Determine the [x, y] coordinate at the center of the cell enclosing the given text.  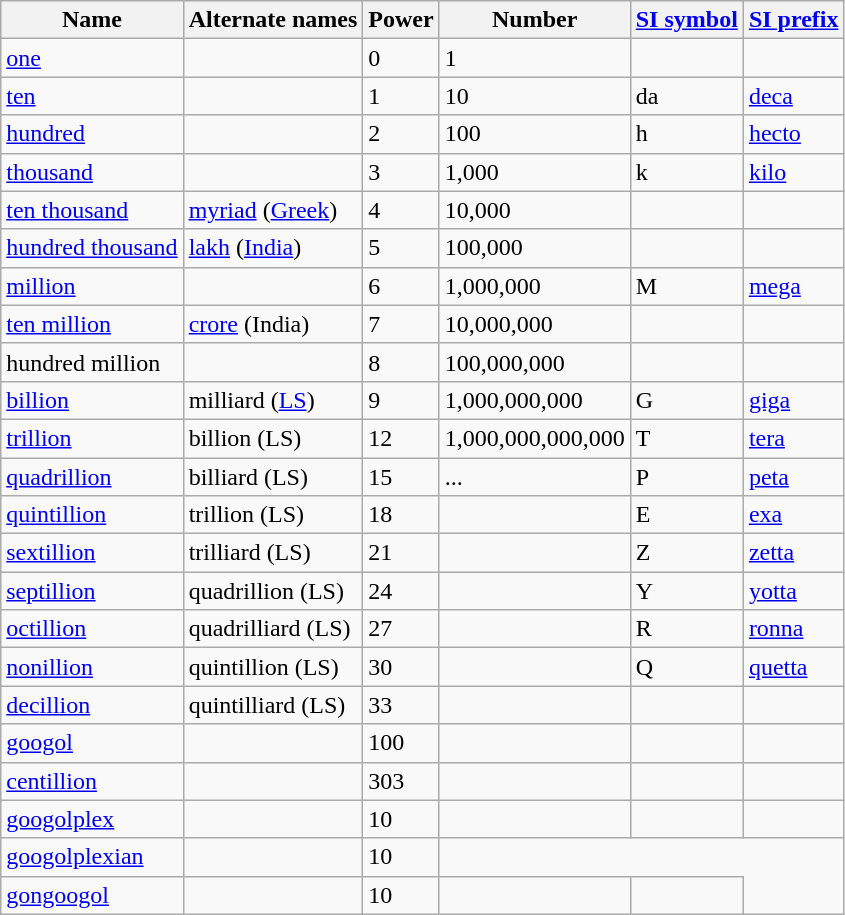
2 [401, 134]
15 [401, 477]
milliard (LS) [273, 400]
gongoogol [92, 895]
tera [794, 438]
k [686, 172]
billion [92, 400]
trillion [92, 438]
hecto [794, 134]
Power [401, 20]
9 [401, 400]
googolplexian [92, 857]
quetta [794, 667]
ten [92, 96]
P [686, 477]
deca [794, 96]
one [92, 58]
yotta [794, 591]
Y [686, 591]
100,000 [534, 248]
septillion [92, 591]
1,000,000,000,000 [534, 438]
octillion [92, 629]
27 [401, 629]
Name [92, 20]
h [686, 134]
billiard (LS) [273, 477]
myriad (Greek) [273, 210]
7 [401, 324]
100,000,000 [534, 362]
4 [401, 210]
nonillion [92, 667]
centillion [92, 781]
trilliard (LS) [273, 553]
kilo [794, 172]
mega [794, 286]
hundred million [92, 362]
SI prefix [794, 20]
googolplex [92, 819]
T [686, 438]
thousand [92, 172]
1,000,000 [534, 286]
lakh (India) [273, 248]
googol [92, 743]
quadrilliard (LS) [273, 629]
1,000,000,000 [534, 400]
0 [401, 58]
5 [401, 248]
Z [686, 553]
8 [401, 362]
3 [401, 172]
1,000 [534, 172]
giga [794, 400]
R [686, 629]
303 [401, 781]
hundred thousand [92, 248]
M [686, 286]
24 [401, 591]
18 [401, 515]
Q [686, 667]
ten million [92, 324]
SI symbol [686, 20]
ten thousand [92, 210]
10,000 [534, 210]
33 [401, 705]
quintillion (LS) [273, 667]
quadrillion [92, 477]
sextillion [92, 553]
quintillion [92, 515]
G [686, 400]
quintilliard (LS) [273, 705]
6 [401, 286]
21 [401, 553]
da [686, 96]
quadrillion (LS) [273, 591]
... [534, 477]
ronna [794, 629]
crore (India) [273, 324]
peta [794, 477]
billion (LS) [273, 438]
12 [401, 438]
trillion (LS) [273, 515]
decillion [92, 705]
Number [534, 20]
zetta [794, 553]
million [92, 286]
30 [401, 667]
hundred [92, 134]
exa [794, 515]
E [686, 515]
Alternate names [273, 20]
10,000,000 [534, 324]
